Determine the (x, y) coordinate at the center of the cell enclosing the given text.  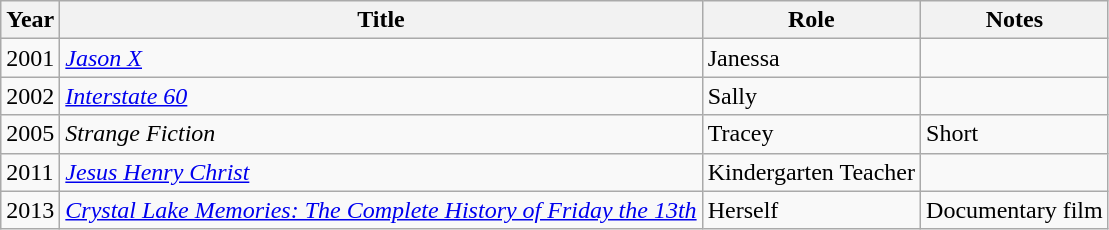
Sally (811, 96)
2011 (30, 172)
Jesus Henry Christ (381, 172)
Crystal Lake Memories: The Complete History of Friday the 13th (381, 210)
2013 (30, 210)
Notes (1015, 20)
Jason X (381, 58)
2001 (30, 58)
2005 (30, 134)
Short (1015, 134)
Interstate 60 (381, 96)
Title (381, 20)
Kindergarten Teacher (811, 172)
Role (811, 20)
Strange Fiction (381, 134)
Documentary film (1015, 210)
Janessa (811, 58)
2002 (30, 96)
Tracey (811, 134)
Herself (811, 210)
Year (30, 20)
